Determine the [X, Y] coordinate at the center of the cell enclosing the given text.  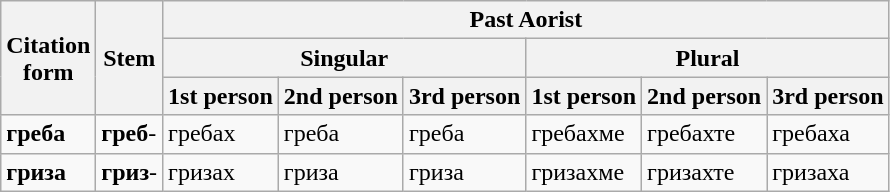
гризахте [704, 172]
гризаха [828, 172]
Plural [708, 58]
гриз- [130, 172]
гребахме [584, 134]
гризах [221, 172]
гребах [221, 134]
гребахте [704, 134]
гризахме [584, 172]
греб- [130, 134]
Singular [344, 58]
Citationform [48, 58]
Past Aorist [526, 20]
Stem [130, 58]
гребаха [828, 134]
